Identify which cell holds the provided text, then report its [X, Y] central coordinate. 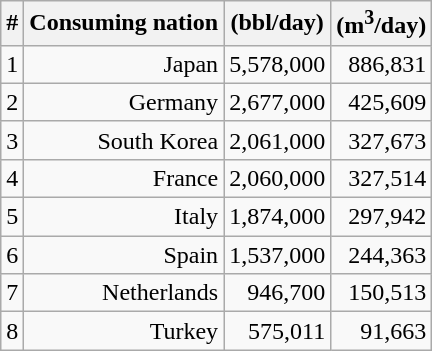
(bbl/day) [278, 24]
Germany [124, 102]
Turkey [124, 331]
1,874,000 [278, 217]
France [124, 178]
South Korea [124, 140]
425,609 [382, 102]
6 [12, 255]
297,942 [382, 217]
2,060,000 [278, 178]
1,537,000 [278, 255]
5 [12, 217]
327,514 [382, 178]
7 [12, 293]
244,363 [382, 255]
# [12, 24]
2,061,000 [278, 140]
Japan [124, 64]
150,513 [382, 293]
Consuming nation [124, 24]
91,663 [382, 331]
5,578,000 [278, 64]
(m3/day) [382, 24]
Italy [124, 217]
327,673 [382, 140]
3 [12, 140]
8 [12, 331]
Netherlands [124, 293]
2 [12, 102]
4 [12, 178]
575,011 [278, 331]
886,831 [382, 64]
2,677,000 [278, 102]
946,700 [278, 293]
1 [12, 64]
Spain [124, 255]
